Capture the cell that displays the provided text and extract its [x, y] central coordinate. 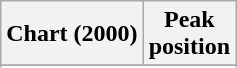
Chart (2000) [72, 34]
Peakposition [189, 34]
